Identify which cell holds the provided text, then report its [X, Y] central coordinate. 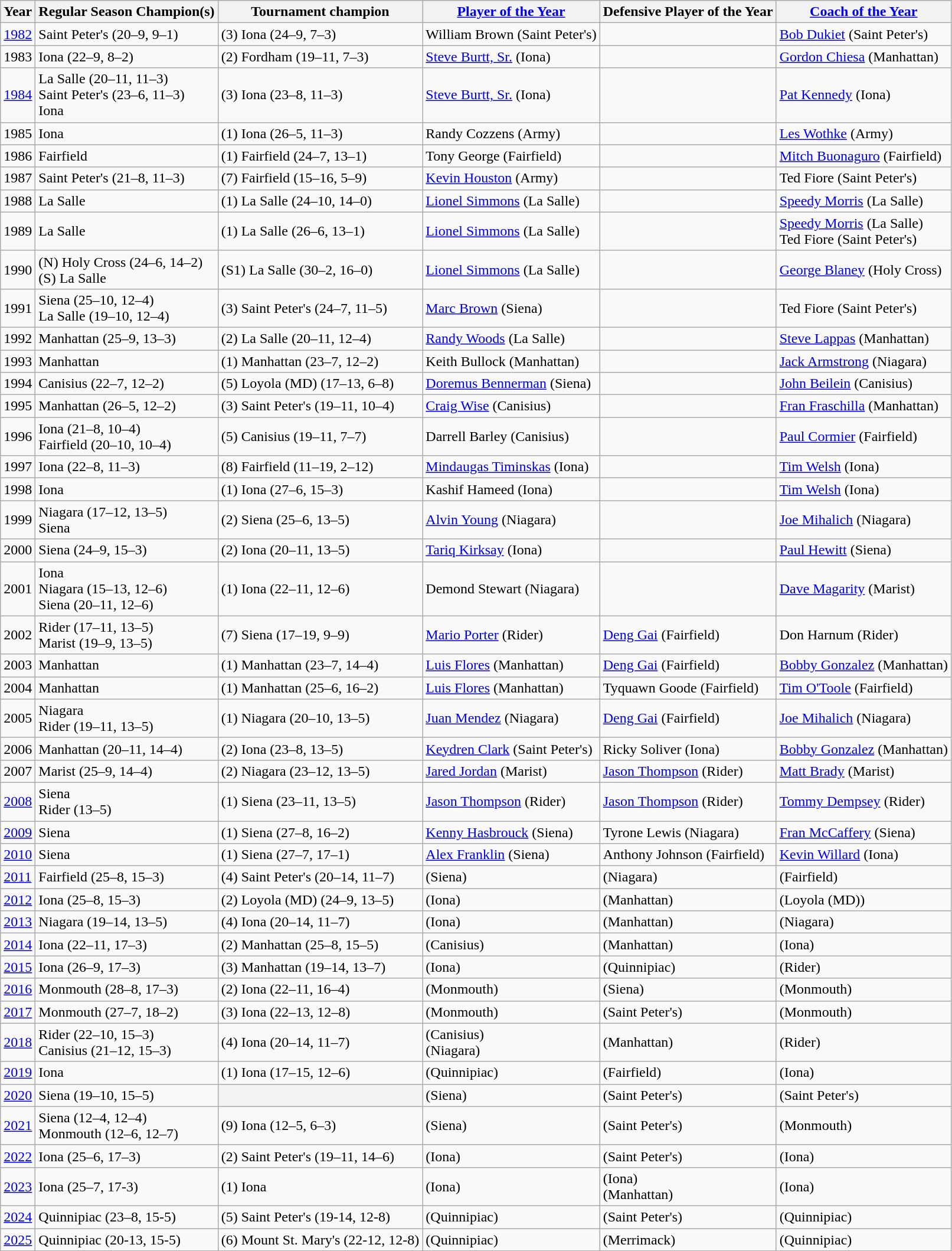
Rider (17–11, 13–5) Marist (19–9, 13–5) [126, 635]
2022 [18, 1156]
Fairfield [126, 156]
2025 [18, 1239]
Randy Woods (La Salle) [511, 338]
Canisius (22–7, 12–2) [126, 384]
Rider (22–10, 15–3) Canisius (21–12, 15–3) [126, 1043]
Iona (22–8, 11–3) [126, 467]
(6) Mount St. Mary's (22-12, 12-8) [320, 1239]
(Canisius) (Niagara) [511, 1043]
Monmouth (27–7, 18–2) [126, 1012]
Tariq Kirksay (Iona) [511, 550]
Jack Armstrong (Niagara) [863, 361]
(Merrimack) [688, 1239]
(1) Manhattan (25–6, 16–2) [320, 688]
William Brown (Saint Peter's) [511, 34]
(Loyola (MD)) [863, 900]
Juan Mendez (Niagara) [511, 718]
2020 [18, 1095]
Les Wothke (Army) [863, 133]
(1) Iona (26–5, 11–3) [320, 133]
Mindaugas Timinskas (Iona) [511, 467]
Manhattan (26–5, 12–2) [126, 406]
(5) Loyola (MD) (17–13, 6–8) [320, 384]
Speedy Morris (La Salle) [863, 201]
(1) Siena (27–8, 16–2) [320, 832]
1986 [18, 156]
Tyrone Lewis (Niagara) [688, 832]
Iona (26–9, 17–3) [126, 967]
(9) Iona (12–5, 6–3) [320, 1125]
(4) Saint Peter's (20–14, 11–7) [320, 877]
1995 [18, 406]
2015 [18, 967]
(7) Fairfield (15–16, 5–9) [320, 178]
Fran Fraschilla (Manhattan) [863, 406]
1989 [18, 231]
(1) Iona (22–11, 12–6) [320, 589]
Tony George (Fairfield) [511, 156]
Niagara (17–12, 13–5) Siena [126, 520]
Keith Bullock (Manhattan) [511, 361]
Iona (25–6, 17–3) [126, 1156]
(2) Manhattan (25–8, 15–5) [320, 945]
Steve Lappas (Manhattan) [863, 338]
2008 [18, 802]
Manhattan (20–11, 14–4) [126, 749]
Kevin Willard (Iona) [863, 855]
Paul Cormier (Fairfield) [863, 437]
(1) Iona (27–6, 15–3) [320, 489]
Manhattan (25–9, 13–3) [126, 338]
Regular Season Champion(s) [126, 12]
1985 [18, 133]
2018 [18, 1043]
(1) Fairfield (24–7, 13–1) [320, 156]
2000 [18, 550]
Bob Dukiet (Saint Peter's) [863, 34]
(1) La Salle (26–6, 13–1) [320, 231]
Siena (19–10, 15–5) [126, 1095]
(1) Iona [320, 1187]
Tommy Dempsey (Rider) [863, 802]
(2) Iona (23–8, 13–5) [320, 749]
Matt Brady (Marist) [863, 771]
Speedy Morris (La Salle)Ted Fiore (Saint Peter's) [863, 231]
Fran McCaffery (Siena) [863, 832]
Player of the Year [511, 12]
Dave Magarity (Marist) [863, 589]
(1) Manhattan (23–7, 12–2) [320, 361]
Tournament champion [320, 12]
2021 [18, 1125]
(5) Saint Peter's (19-14, 12-8) [320, 1217]
(8) Fairfield (11–19, 2–12) [320, 467]
(1) Niagara (20–10, 13–5) [320, 718]
1987 [18, 178]
Niagara (19–14, 13–5) [126, 922]
Kashif Hameed (Iona) [511, 489]
(3) Saint Peter's (19–11, 10–4) [320, 406]
Siena (25–10, 12–4) La Salle (19–10, 12–4) [126, 308]
Marc Brown (Siena) [511, 308]
Craig Wise (Canisius) [511, 406]
Gordon Chiesa (Manhattan) [863, 57]
Ricky Soliver (Iona) [688, 749]
(N) Holy Cross (24–6, 14–2) (S) La Salle [126, 269]
George Blaney (Holy Cross) [863, 269]
Fairfield (25–8, 15–3) [126, 877]
Alvin Young (Niagara) [511, 520]
Quinnipiac (23–8, 15-5) [126, 1217]
2002 [18, 635]
2019 [18, 1073]
Darrell Barley (Canisius) [511, 437]
2010 [18, 855]
Year [18, 12]
Iona (22–11, 17–3) [126, 945]
Coach of the Year [863, 12]
2007 [18, 771]
2016 [18, 989]
1982 [18, 34]
2006 [18, 749]
(3) Iona (22–13, 12–8) [320, 1012]
2013 [18, 922]
(1) Siena (27–7, 17–1) [320, 855]
Randy Cozzens (Army) [511, 133]
2023 [18, 1187]
1993 [18, 361]
(3) Manhattan (19–14, 13–7) [320, 967]
IonaNiagara (15–13, 12–6)Siena (20–11, 12–6) [126, 589]
Keydren Clark (Saint Peter's) [511, 749]
(Canisius) [511, 945]
Saint Peter's (20–9, 9–1) [126, 34]
(1) Iona (17–15, 12–6) [320, 1073]
1990 [18, 269]
2024 [18, 1217]
Iona (25–7, 17-3) [126, 1187]
Tim O'Toole (Fairfield) [863, 688]
(5) Canisius (19–11, 7–7) [320, 437]
(1) La Salle (24–10, 14–0) [320, 201]
(1) Siena (23–11, 13–5) [320, 802]
Demond Stewart (Niagara) [511, 589]
(2) Loyola (MD) (24–9, 13–5) [320, 900]
2009 [18, 832]
Iona (22–9, 8–2) [126, 57]
Pat Kennedy (Iona) [863, 95]
Anthony Johnson (Fairfield) [688, 855]
1984 [18, 95]
2012 [18, 900]
2014 [18, 945]
Marist (25–9, 14–4) [126, 771]
Saint Peter's (21–8, 11–3) [126, 178]
2017 [18, 1012]
2005 [18, 718]
Siena Rider (13–5) [126, 802]
Jared Jordan (Marist) [511, 771]
(3) Saint Peter's (24–7, 11–5) [320, 308]
Niagara Rider (19–11, 13–5) [126, 718]
2003 [18, 665]
1983 [18, 57]
Mario Porter (Rider) [511, 635]
Defensive Player of the Year [688, 12]
2004 [18, 688]
Monmouth (28–8, 17–3) [126, 989]
(1) Manhattan (23–7, 14–4) [320, 665]
1988 [18, 201]
1998 [18, 489]
1996 [18, 437]
(Iona) (Manhattan) [688, 1187]
La Salle (20–11, 11–3) Saint Peter's (23–6, 11–3) Iona [126, 95]
Quinnipiac (20-13, 15-5) [126, 1239]
(2) Siena (25–6, 13–5) [320, 520]
John Beilein (Canisius) [863, 384]
Tyquawn Goode (Fairfield) [688, 688]
Paul Hewitt (Siena) [863, 550]
1992 [18, 338]
(2) Fordham (19–11, 7–3) [320, 57]
Mitch Buonaguro (Fairfield) [863, 156]
1997 [18, 467]
(2) Saint Peter's (19–11, 14–6) [320, 1156]
Siena (12–4, 12–4) Monmouth (12–6, 12–7) [126, 1125]
(7) Siena (17–19, 9–9) [320, 635]
Iona (21–8, 10–4) Fairfield (20–10, 10–4) [126, 437]
1994 [18, 384]
Alex Franklin (Siena) [511, 855]
(2) Iona (22–11, 16–4) [320, 989]
(3) Iona (23–8, 11–3) [320, 95]
2001 [18, 589]
1991 [18, 308]
Iona (25–8, 15–3) [126, 900]
Siena (24–9, 15–3) [126, 550]
Doremus Bennerman (Siena) [511, 384]
(2) Niagara (23–12, 13–5) [320, 771]
Kevin Houston (Army) [511, 178]
(S1) La Salle (30–2, 16–0) [320, 269]
1999 [18, 520]
Kenny Hasbrouck (Siena) [511, 832]
Don Harnum (Rider) [863, 635]
(2) La Salle (20–11, 12–4) [320, 338]
(2) Iona (20–11, 13–5) [320, 550]
2011 [18, 877]
(3) Iona (24–9, 7–3) [320, 34]
